Capture the cell that displays the provided text and extract its [x, y] central coordinate. 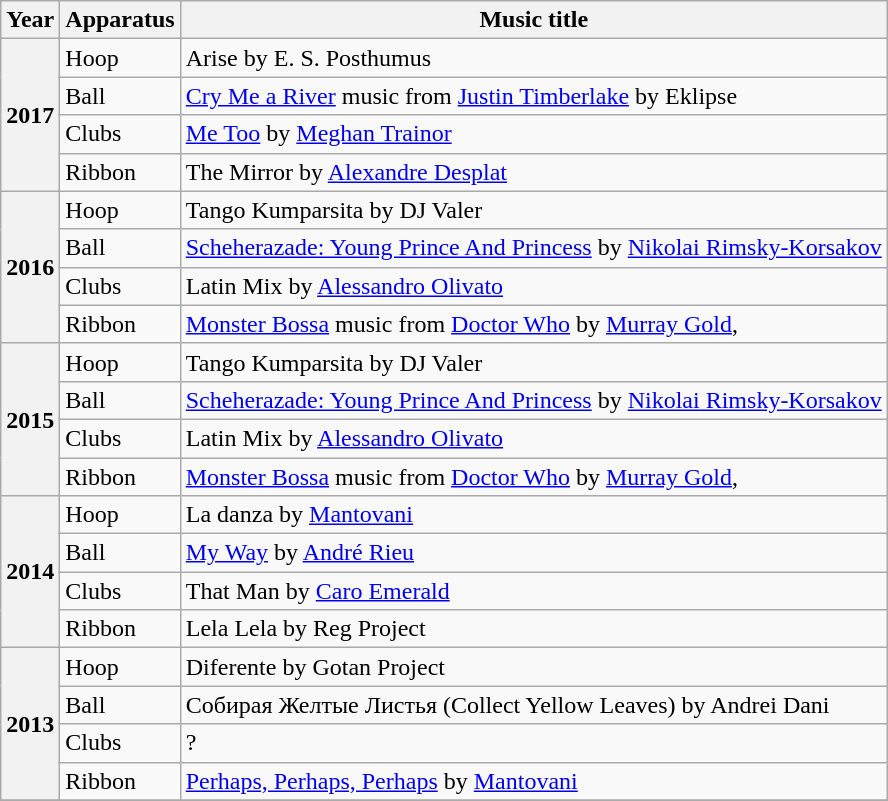
La danza by Mantovani [534, 515]
Year [30, 20]
2017 [30, 115]
Cry Me a River music from Justin Timberlake by Eklipse [534, 96]
Arise by E. S. Posthumus [534, 58]
Me Too by Meghan Trainor [534, 134]
2014 [30, 572]
? [534, 743]
That Man by Caro Emerald [534, 591]
Perhaps, Perhaps, Perhaps by Mantovani [534, 781]
Lela Lela by Reg Project [534, 629]
Diferente by Gotan Project [534, 667]
Music title [534, 20]
My Way by André Rieu [534, 553]
The Mirror by Alexandre Desplat [534, 172]
Собирая Желтые Листья (Collect Yellow Leaves) by Andrei Dani [534, 705]
Apparatus [120, 20]
2016 [30, 267]
2015 [30, 419]
2013 [30, 724]
